Determine the [x, y] coordinate at the center of the cell enclosing the given text.  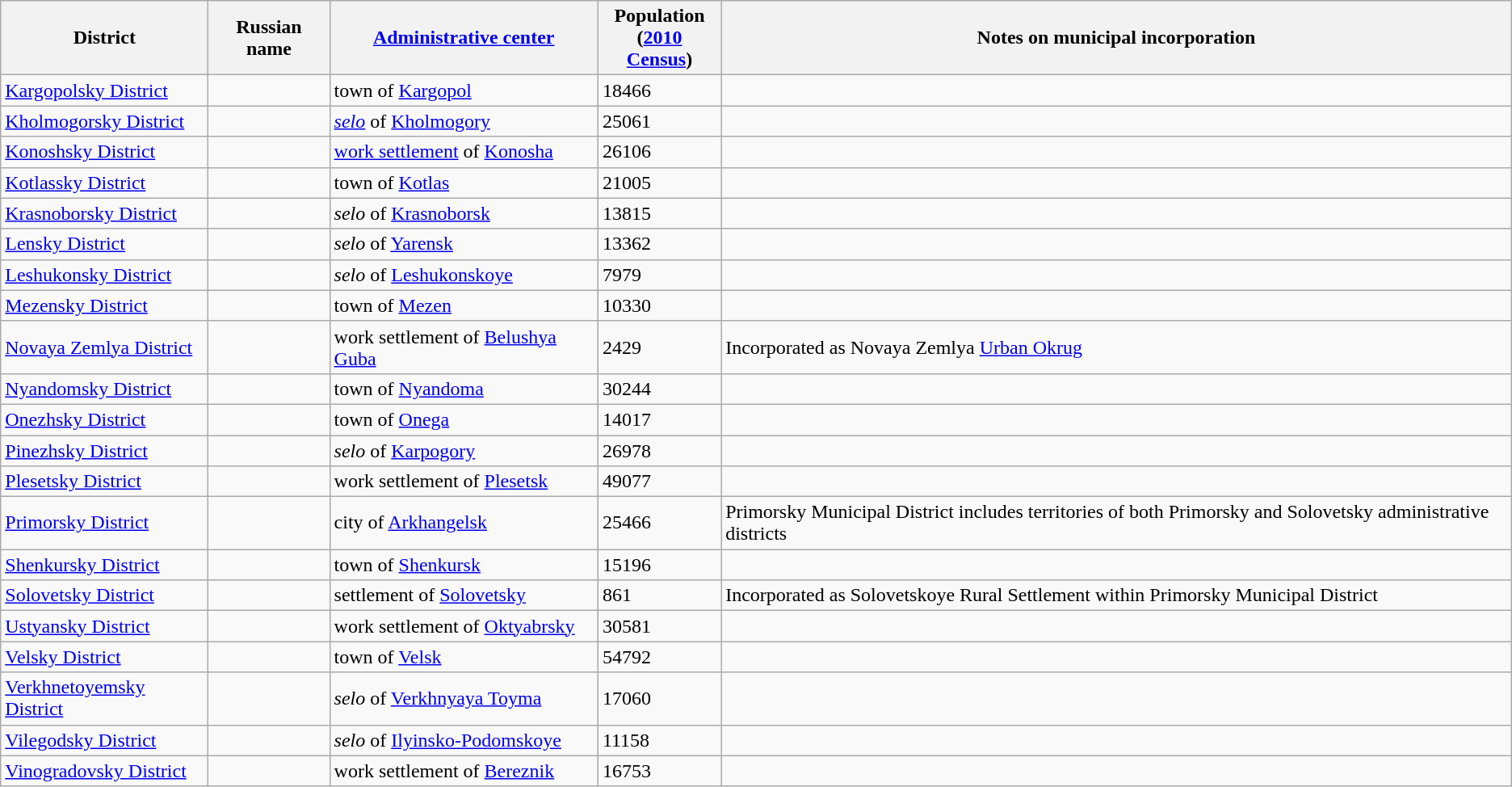
city of Arkhangelsk [464, 524]
work settlement of Konosha [464, 152]
selo of Karpogory [464, 450]
21005 [659, 183]
Krasnoborsky District [105, 213]
Primorsky Municipal District includes territories of both Primorsky and Solovetsky administrative districts [1116, 524]
861 [659, 596]
Vinogradovsky District [105, 771]
Kargopolsky District [105, 90]
Kholmogorsky District [105, 121]
town of Shenkursk [464, 565]
selo of Ilyinsko-Podomskoye [464, 740]
30581 [659, 626]
work settlement of Bereznik [464, 771]
18466 [659, 90]
Onezhsky District [105, 419]
7979 [659, 275]
26978 [659, 450]
selo of Leshukonskoye [464, 275]
Primorsky District [105, 524]
Kotlassky District [105, 183]
Ustyansky District [105, 626]
54792 [659, 657]
Nyandomsky District [105, 389]
work settlement of Oktyabrsky [464, 626]
10330 [659, 305]
town of Mezen [464, 305]
town of Kargopol [464, 90]
Velsky District [105, 657]
25061 [659, 121]
13362 [659, 244]
Plesetsky District [105, 482]
25466 [659, 524]
Notes on municipal incorporation [1116, 38]
30244 [659, 389]
Solovetsky District [105, 596]
14017 [659, 419]
Administrative center [464, 38]
2429 [659, 347]
selo of Verkhnyaya Toyma [464, 698]
selo of Yarensk [464, 244]
town of Onega [464, 419]
Konoshsky District [105, 152]
work settlement of Plesetsk [464, 482]
District [105, 38]
13815 [659, 213]
Lensky District [105, 244]
Pinezhsky District [105, 450]
11158 [659, 740]
selo of Kholmogory [464, 121]
17060 [659, 698]
selo of Krasnoborsk [464, 213]
16753 [659, 771]
Verkhnetoyemsky District [105, 698]
15196 [659, 565]
town of Kotlas [464, 183]
work settlement of Belushya Guba [464, 347]
Population(2010 Census) [659, 38]
49077 [659, 482]
Leshukonsky District [105, 275]
town of Velsk [464, 657]
Mezensky District [105, 305]
town of Nyandoma [464, 389]
Incorporated as Solovetskoye Rural Settlement within Primorsky Municipal District [1116, 596]
Shenkursky District [105, 565]
Russian name [269, 38]
Vilegodsky District [105, 740]
Novaya Zemlya District [105, 347]
26106 [659, 152]
settlement of Solovetsky [464, 596]
Incorporated as Novaya Zemlya Urban Okrug [1116, 347]
